From the cell containing the given text, extract its center point as (X, Y) coordinate. 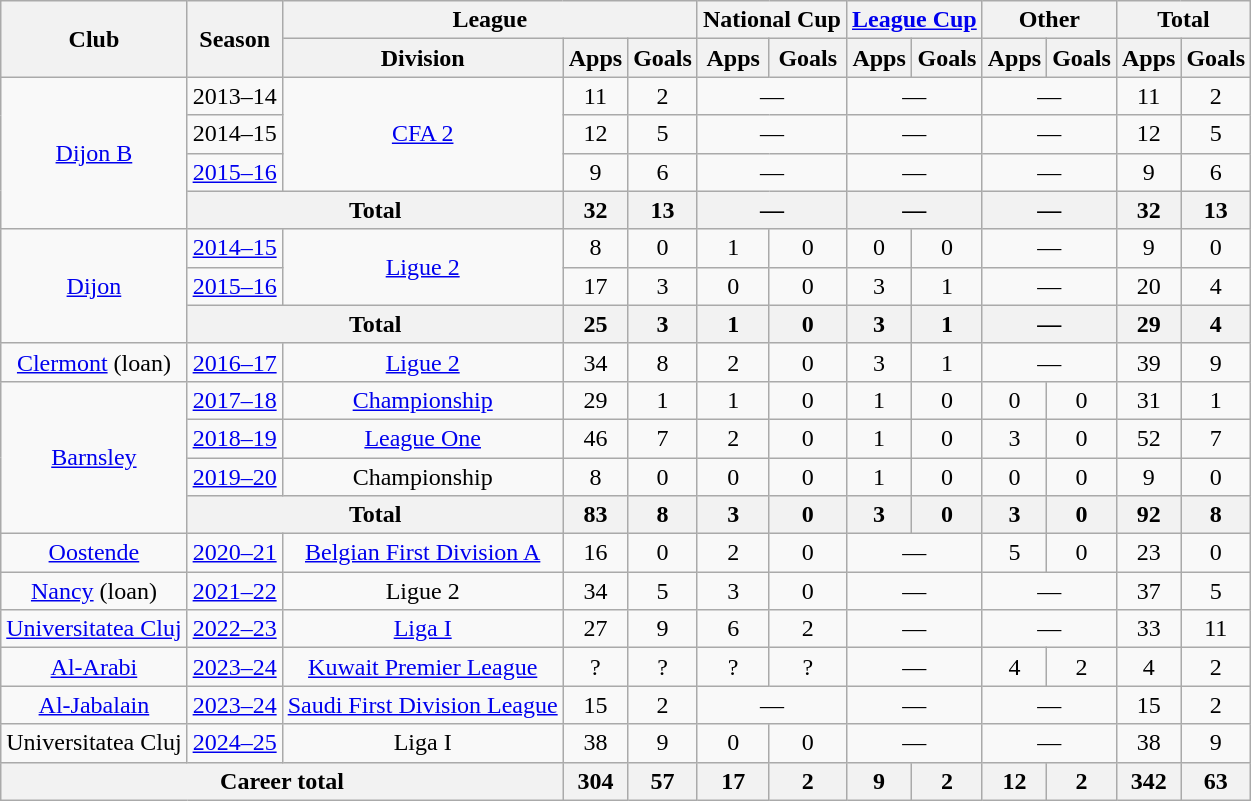
2021–22 (234, 591)
CFA 2 (422, 134)
Barnsley (94, 457)
League One (422, 438)
2020–21 (234, 553)
39 (1148, 362)
342 (1148, 781)
National Cup (772, 20)
83 (595, 515)
Kuwait Premier League (422, 667)
Oostende (94, 553)
2017–18 (234, 400)
League (490, 20)
League Cup (914, 20)
25 (595, 324)
Dijon B (94, 153)
23 (1148, 553)
20 (1148, 286)
Belgian First Division A (422, 553)
Al-Jabalain (94, 705)
Career total (282, 781)
37 (1148, 591)
Clermont (loan) (94, 362)
33 (1148, 629)
Nancy (loan) (94, 591)
2022–23 (234, 629)
2016–17 (234, 362)
2024–25 (234, 743)
Saudi First Division League (422, 705)
46 (595, 438)
16 (595, 553)
31 (1148, 400)
27 (595, 629)
52 (1148, 438)
Dijon (94, 286)
Division (422, 58)
2018–19 (234, 438)
Season (234, 39)
304 (595, 781)
Al-Arabi (94, 667)
2019–20 (234, 477)
63 (1216, 781)
57 (663, 781)
92 (1148, 515)
2013–14 (234, 96)
Other (1049, 20)
Club (94, 39)
